Locate the cell with the specified text and output its (x, y) center coordinate. 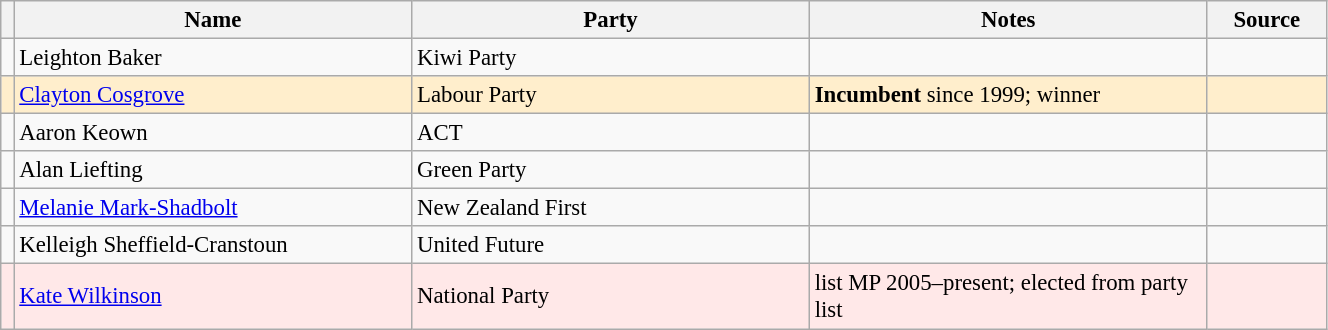
Kelleigh Sheffield-Cranstoun (213, 245)
Labour Party (611, 95)
New Zealand First (611, 208)
Incumbent since 1999; winner (1008, 95)
Kiwi Party (611, 58)
list MP 2005–present; elected from party list (1008, 296)
Melanie Mark-Shadbolt (213, 208)
United Future (611, 245)
Party (611, 20)
Notes (1008, 20)
Name (213, 20)
Green Party (611, 170)
ACT (611, 133)
Aaron Keown (213, 133)
Alan Liefting (213, 170)
National Party (611, 296)
Source (1266, 20)
Leighton Baker (213, 58)
Kate Wilkinson (213, 296)
Clayton Cosgrove (213, 95)
